For the text-containing cell, return its midpoint in [x, y] coordinate format. 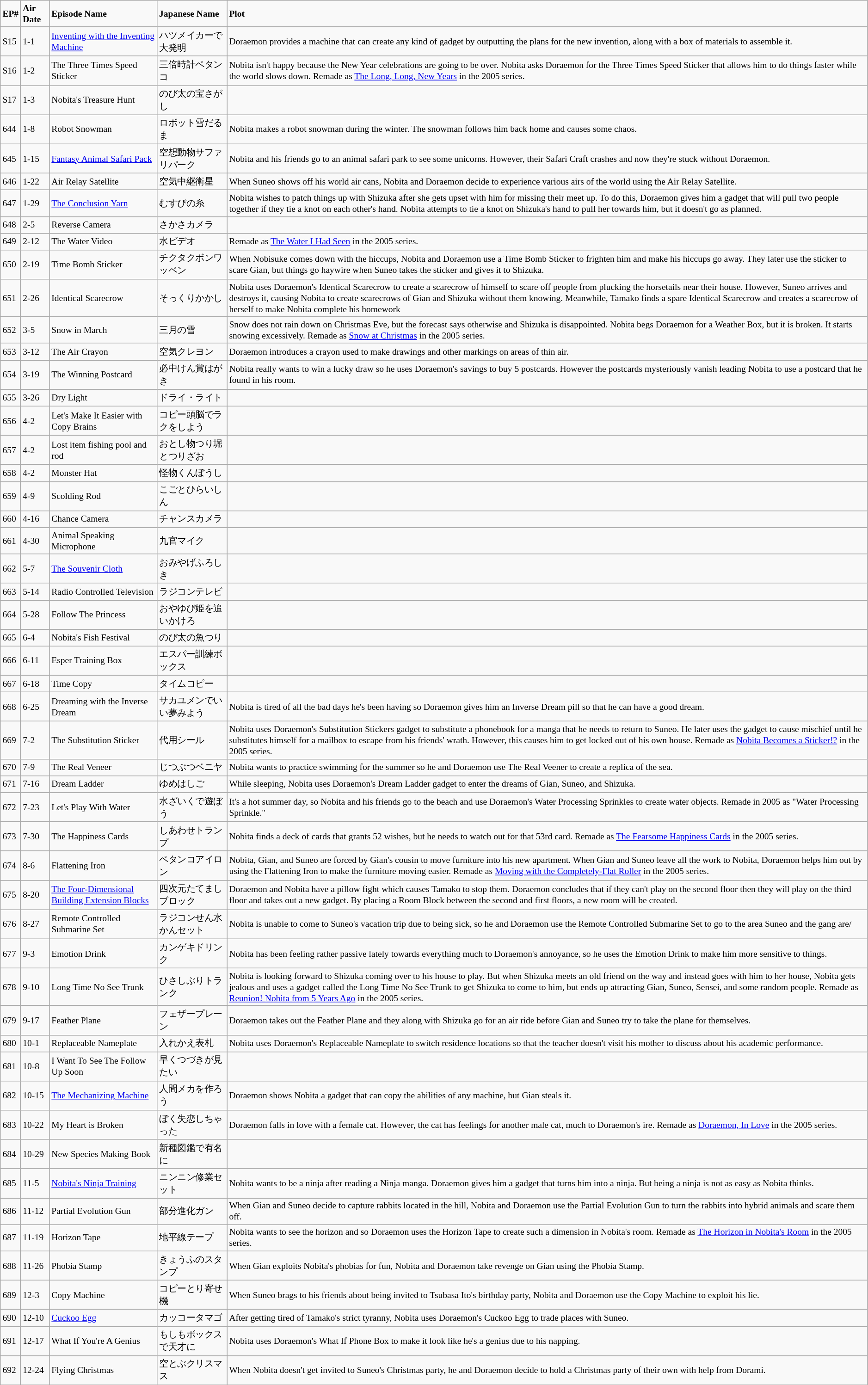
10-15 [35, 1096]
6-4 [35, 638]
ロボット雪だるま [191, 129]
10-22 [35, 1125]
678 [11, 987]
What If You're A Genius [104, 1341]
The Conclusion Yarn [104, 203]
ゆめはしご [191, 784]
おとし物つり堀とつりざお [191, 450]
Copy Machine [104, 1295]
651 [11, 298]
Robot Snowman [104, 129]
Follow The Princess [104, 615]
653 [11, 351]
こごとひらいしん [191, 496]
EP# [11, 14]
Long Time No See Trunk [104, 987]
2-26 [35, 298]
Remote Controlled Submarine Set [104, 924]
7-16 [35, 784]
サカユメンでいい夢みよう [191, 707]
3-12 [35, 351]
水ビデオ [191, 241]
682 [11, 1096]
10-8 [35, 1066]
691 [11, 1341]
662 [11, 569]
Horizon Tape [104, 1237]
そっくりかかし [191, 298]
1-22 [35, 181]
Time Bomb Sticker [104, 265]
656 [11, 421]
683 [11, 1125]
689 [11, 1295]
684 [11, 1154]
Nobita is tired of all the bad days he's been having so Doraemon gives him an Inverse Dream pill so that he can have a good dream. [548, 707]
空気クレヨン [191, 351]
10-29 [35, 1154]
Dry Light [104, 398]
The Four-Dimensional Building Extension Blocks [104, 895]
Let's Play With Water [104, 807]
チクタクボンワッペン [191, 265]
Time Copy [104, 683]
Dream Ladder [104, 784]
Phobia Stamp [104, 1265]
三倍時計ペタンコ [191, 70]
1-29 [35, 203]
代用シール [191, 740]
Air Date [35, 14]
648 [11, 225]
Lost item fishing pool and rod [104, 450]
9-17 [35, 1020]
The Souvenir Cloth [104, 569]
ひさしぶりトランク [191, 987]
5-28 [35, 615]
647 [11, 203]
3-19 [35, 375]
654 [11, 375]
空気中継衛星 [191, 181]
7-9 [35, 767]
665 [11, 638]
666 [11, 660]
じつぶつベニヤ [191, 767]
エスパー訓練ボックス [191, 660]
4-9 [35, 496]
I Want To See The Follow Up Soon [104, 1066]
もしもボックスで天才に [191, 1341]
681 [11, 1066]
コピー頭脳でラクをしよう [191, 421]
660 [11, 519]
水ざいくで遊ぼう [191, 807]
入れかえ表札 [191, 1043]
8-27 [35, 924]
1-3 [35, 100]
新種図鑑で有名に [191, 1154]
When Gian exploits Nobita's phobias for fun, Nobita and Doraemon take revenge on Gian using the Phobia Stamp. [548, 1265]
コピーとり寄せ機 [191, 1295]
650 [11, 265]
After getting tired of Tamako's strict tyranny, Nobita uses Doraemon's Cuckoo Egg to trade places with Suneo. [548, 1318]
659 [11, 496]
Let's Make It Easier with Copy Brains [104, 421]
Nobita makes a robot snowman during the winter. The snowman follows him back home and causes some chaos. [548, 129]
三月の雪 [191, 330]
Flying Christmas [104, 1370]
フェザープレーン [191, 1020]
While sleeping, Nobita uses Doraemon's Dream Ladder gadget to enter the dreams of Gian, Suneo, and Shizuka. [548, 784]
679 [11, 1020]
3-5 [35, 330]
四次元たてましブロック [191, 895]
The Air Crayon [104, 351]
649 [11, 241]
Remade as The Water I Had Seen in the 2005 series. [548, 241]
4-30 [35, 541]
Air Relay Satellite [104, 181]
ドライ・ライト [191, 398]
Nobita's Ninja Training [104, 1183]
663 [11, 591]
Nobita wants to practice swimming for the summer so he and Doraemon use The Real Veener to create a replica of the sea. [548, 767]
のび太の宝さがし [191, 100]
12-24 [35, 1370]
644 [11, 129]
677 [11, 954]
1-8 [35, 129]
11-19 [35, 1237]
6-25 [35, 707]
空とぶクリスマス [191, 1370]
674 [11, 866]
Reverse Camera [104, 225]
8-6 [35, 866]
ぼく失恋しちゃった [191, 1125]
S15 [11, 42]
ラジコンせん水かんセット [191, 924]
Radio Controlled Television [104, 591]
686 [11, 1212]
668 [11, 707]
Nobita and his friends go to an animal safari park to see some unicorns. However, their Safari Craft crashes and now they're stuck without Doraemon. [548, 158]
Japanese Name [191, 14]
ペタンコアイロン [191, 866]
Inventing with the Inventing Machine [104, 42]
685 [11, 1183]
658 [11, 473]
676 [11, 924]
1-2 [35, 70]
The Water Video [104, 241]
The Mechanizing Machine [104, 1096]
1-1 [35, 42]
Plot [548, 14]
8-20 [35, 895]
657 [11, 450]
5-14 [35, 591]
Monster Hat [104, 473]
Doraemon introduces a crayon used to make drawings and other markings on areas of thin air. [548, 351]
7-23 [35, 807]
おみやげふろしき [191, 569]
11-12 [35, 1212]
Emotion Drink [104, 954]
カッコータマゴ [191, 1318]
3-26 [35, 398]
9-10 [35, 987]
S17 [11, 100]
2-19 [35, 265]
Nobita's Treasure Hunt [104, 100]
12-17 [35, 1341]
Cuckoo Egg [104, 1318]
さかさカメラ [191, 225]
When Nobita doesn't get invited to Suneo's Christmas party, he and Doraemon decide to hold a Christmas party of their own with help from Dorami. [548, 1370]
ニンニン修業セット [191, 1183]
Nobita's Fish Festival [104, 638]
1-15 [35, 158]
Feather Plane [104, 1020]
11-5 [35, 1183]
Animal Speaking Microphone [104, 541]
690 [11, 1318]
チャンスカメラ [191, 519]
早くつづきが見たい [191, 1066]
The Happiness Cards [104, 836]
The Real Veneer [104, 767]
Partial Evolution Gun [104, 1212]
Flattening Iron [104, 866]
のび太の魚つり [191, 638]
人間メカを作ろう [191, 1096]
カンゲキドリンク [191, 954]
680 [11, 1043]
必中けん賞はがき [191, 375]
The Substitution Sticker [104, 740]
Doraemon shows Nobita a gadget that can copy the abilities of any machine, but Gian steals it. [548, 1096]
タイムコピー [191, 683]
692 [11, 1370]
Identical Scarecrow [104, 298]
646 [11, 181]
10-1 [35, 1043]
ハツメイカーで大発明 [191, 42]
645 [11, 158]
Snow in March [104, 330]
My Heart is Broken [104, 1125]
6-18 [35, 683]
669 [11, 740]
672 [11, 807]
空想動物サファリパーク [191, 158]
地平線テープ [191, 1237]
S16 [11, 70]
7-30 [35, 836]
4-16 [35, 519]
おやゆび姫を追いかけろ [191, 615]
2-12 [35, 241]
675 [11, 895]
When Suneo brags to his friends about being invited to Tsubasa Ito's birthday party, Nobita and Doraemon use the Copy Machine to exploit his lie. [548, 1295]
Scolding Rod [104, 496]
652 [11, 330]
12-10 [35, 1318]
670 [11, 767]
Nobita uses Doraemon's What If Phone Box to make it look like he's a genius due to his napping. [548, 1341]
688 [11, 1265]
むすびの糸 [191, 203]
When Suneo shows off his world air cans, Nobita and Doraemon decide to experience various airs of the world using the Air Relay Satellite. [548, 181]
Fantasy Animal Safari Pack [104, 158]
The Winning Postcard [104, 375]
671 [11, 784]
九官マイク [191, 541]
12-3 [35, 1295]
怪物くんぼうし [191, 473]
Chance Camera [104, 519]
Replaceable Nameplate [104, 1043]
部分進化ガン [191, 1212]
11-26 [35, 1265]
655 [11, 398]
きょうふのスタンプ [191, 1265]
664 [11, 615]
9-3 [35, 954]
New Species Making Book [104, 1154]
687 [11, 1237]
673 [11, 836]
Doraemon takes out the Feather Plane and they along with Shizuka go for an air ride before Gian and Suneo try to take the plane for themselves. [548, 1020]
Dreaming with the Inverse Dream [104, 707]
しあわせトランプ [191, 836]
661 [11, 541]
ラジコンテレビ [191, 591]
Episode Name [104, 14]
5-7 [35, 569]
The Three Times Speed Sticker [104, 70]
667 [11, 683]
Esper Training Box [104, 660]
6-11 [35, 660]
2-5 [35, 225]
7-2 [35, 740]
